Determine the [x, y] coordinate at the center of the cell enclosing the given text.  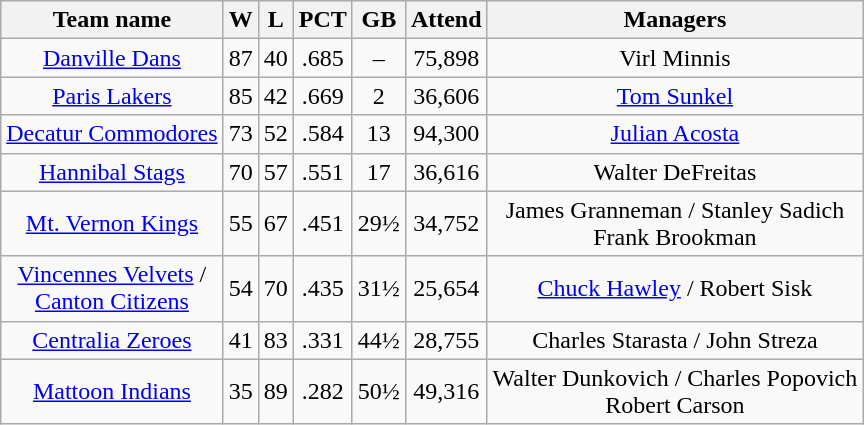
54 [240, 288]
34,752 [446, 224]
75,898 [446, 58]
94,300 [446, 134]
James Granneman / Stanley Sadich Frank Brookman [675, 224]
42 [276, 96]
Managers [675, 20]
Charles Starasta / John Streza [675, 340]
49,316 [446, 392]
67 [276, 224]
36,606 [446, 96]
28,755 [446, 340]
40 [276, 58]
Vincennes Velvets / Canton Citizens [112, 288]
52 [276, 134]
W [240, 20]
Chuck Hawley / Robert Sisk [675, 288]
L [276, 20]
Walter Dunkovich / Charles Popovich Robert Carson [675, 392]
25,654 [446, 288]
.685 [322, 58]
.451 [322, 224]
41 [240, 340]
73 [240, 134]
17 [378, 172]
.584 [322, 134]
89 [276, 392]
31½ [378, 288]
Julian Acosta [675, 134]
Attend [446, 20]
Decatur Commodores [112, 134]
36,616 [446, 172]
Mt. Vernon Kings [112, 224]
Hannibal Stags [112, 172]
.282 [322, 392]
Paris Lakers [112, 96]
29½ [378, 224]
13 [378, 134]
PCT [322, 20]
83 [276, 340]
87 [240, 58]
Mattoon Indians [112, 392]
.669 [322, 96]
57 [276, 172]
Virl Minnis [675, 58]
Walter DeFreitas [675, 172]
35 [240, 392]
– [378, 58]
44½ [378, 340]
.435 [322, 288]
Danville Dans [112, 58]
.331 [322, 340]
85 [240, 96]
Tom Sunkel [675, 96]
2 [378, 96]
Centralia Zeroes [112, 340]
55 [240, 224]
.551 [322, 172]
50½ [378, 392]
Team name [112, 20]
GB [378, 20]
